Scan for the cell matching the given text and deliver its (X, Y) coordinate at center. 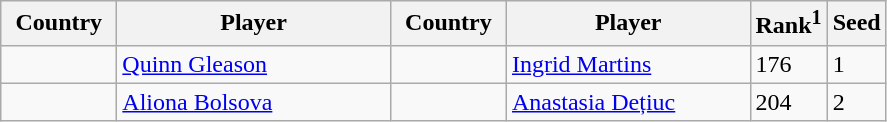
204 (788, 102)
176 (788, 64)
Aliona Bolsova (254, 102)
Quinn Gleason (254, 64)
Seed (856, 24)
Anastasia Dețiuc (628, 102)
2 (856, 102)
Rank1 (788, 24)
Ingrid Martins (628, 64)
1 (856, 64)
